Return the (x, y) coordinate for the center point of the cell that contains the specified text.  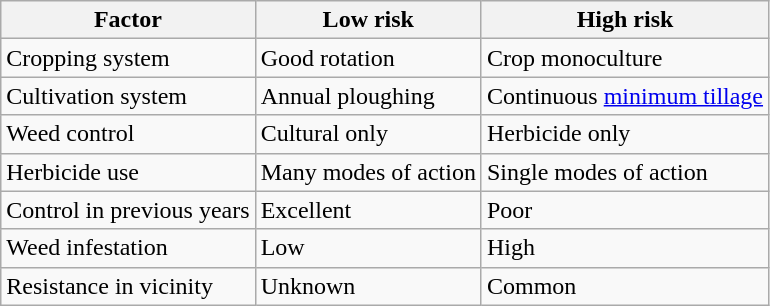
Crop monoculture (624, 58)
Single modes of action (624, 172)
Weed infestation (128, 248)
Many modes of action (368, 172)
Excellent (368, 210)
Herbicide use (128, 172)
Control in previous years (128, 210)
Cultivation system (128, 96)
Unknown (368, 286)
Low risk (368, 20)
Continuous minimum tillage (624, 96)
High (624, 248)
High risk (624, 20)
Annual ploughing (368, 96)
Good rotation (368, 58)
Cultural only (368, 134)
Weed control (128, 134)
Factor (128, 20)
Poor (624, 210)
Cropping system (128, 58)
Common (624, 286)
Low (368, 248)
Herbicide only (624, 134)
Resistance in vicinity (128, 286)
